For the text-containing cell, return its midpoint in [x, y] coordinate format. 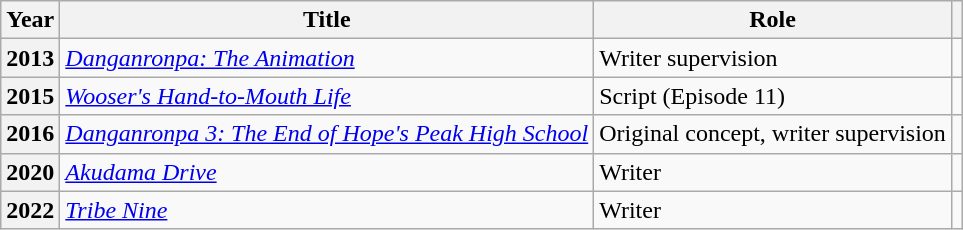
Danganronpa 3: The End of Hope's Peak High School [327, 134]
2013 [30, 58]
Wooser's Hand-to-Mouth Life [327, 96]
Original concept, writer supervision [773, 134]
Script (Episode 11) [773, 96]
Tribe Nine [327, 210]
2016 [30, 134]
Writer supervision [773, 58]
Role [773, 20]
2022 [30, 210]
Year [30, 20]
Akudama Drive [327, 172]
2020 [30, 172]
Danganronpa: The Animation [327, 58]
Title [327, 20]
2015 [30, 96]
